Output the [x, y] coordinate of the center of the cell containing the given text.  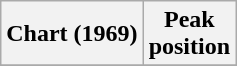
Peakposition [189, 34]
Chart (1969) [72, 34]
